Detect which cell encompasses the target text, then output its (X, Y) center coordinate. 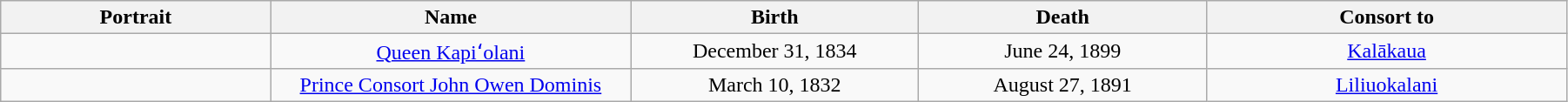
March 10, 1832 (774, 85)
Portrait (136, 17)
Prince Consort John Owen Dominis (451, 85)
December 31, 1834 (774, 51)
Queen Kapiʻolani (451, 51)
June 24, 1899 (1063, 51)
Liliuokalani (1387, 85)
Consort to (1387, 17)
Name (451, 17)
Kalākaua (1387, 51)
Death (1063, 17)
August 27, 1891 (1063, 85)
Birth (774, 17)
